Scan for the cell matching the given text and deliver its (X, Y) coordinate at center. 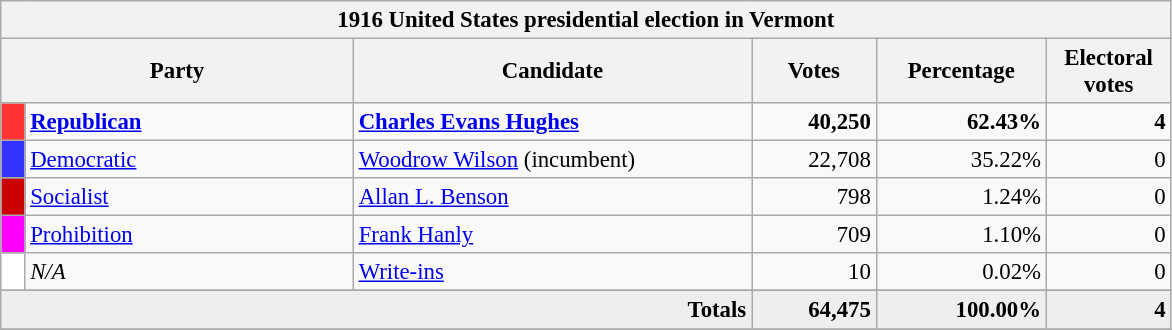
64,475 (814, 310)
Democratic (189, 160)
Party (178, 72)
N/A (189, 273)
Write-ins (552, 273)
Electoral votes (1108, 72)
Republican (189, 122)
1.10% (961, 235)
Charles Evans Hughes (552, 122)
100.00% (961, 310)
40,250 (814, 122)
709 (814, 235)
798 (814, 197)
Prohibition (189, 235)
Allan L. Benson (552, 197)
Socialist (189, 197)
1916 United States presidential election in Vermont (586, 20)
1.24% (961, 197)
35.22% (961, 160)
Totals (376, 310)
Percentage (961, 72)
10 (814, 273)
0.02% (961, 273)
Candidate (552, 72)
62.43% (961, 122)
Woodrow Wilson (incumbent) (552, 160)
22,708 (814, 160)
Votes (814, 72)
Frank Hanly (552, 235)
